Provide the [x, y] coordinate of the cell's center where the given text is located.  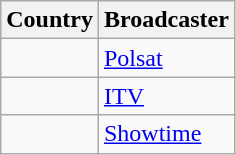
Showtime [166, 134]
Polsat [166, 58]
Broadcaster [166, 20]
ITV [166, 96]
Country [50, 20]
